Provide the [X, Y] coordinate of the cell's center where the given text is located.  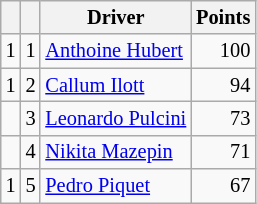
Callum Ilott [116, 85]
71 [223, 152]
Anthoine Hubert [116, 51]
94 [223, 85]
Points [223, 17]
5 [31, 186]
Nikita Mazepin [116, 152]
Pedro Piquet [116, 186]
Driver [116, 17]
3 [31, 118]
73 [223, 118]
67 [223, 186]
Leonardo Pulcini [116, 118]
2 [31, 85]
100 [223, 51]
4 [31, 152]
